Output the (X, Y) coordinate of the center of the cell containing the given text.  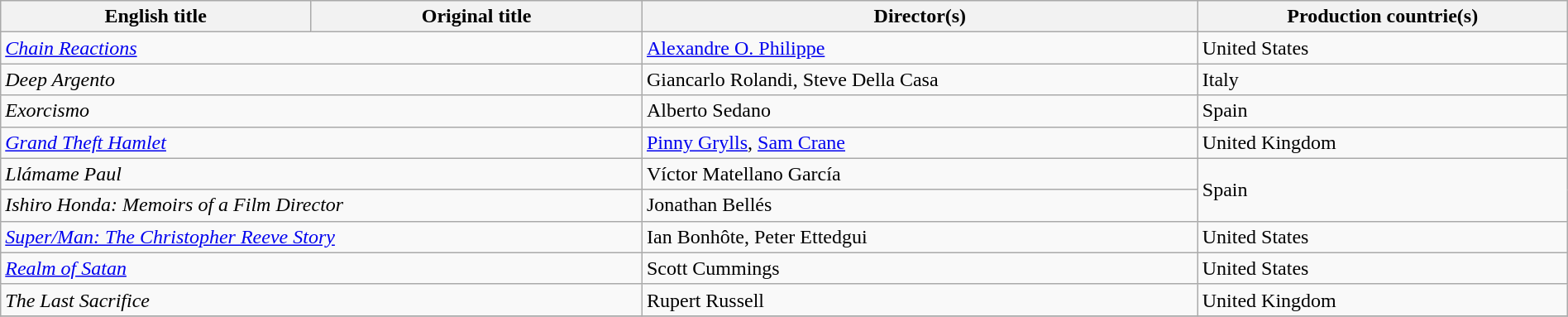
Ishiro Honda: Memoirs of a Film Director (322, 205)
Original title (476, 17)
Jonathan Bellés (920, 205)
Pinny Grylls, Sam Crane (920, 142)
Ian Bonhôte, Peter Ettedgui (920, 237)
Deep Argento (322, 79)
Rupert Russell (920, 300)
Exorcismo (322, 111)
Production countrie(s) (1383, 17)
Giancarlo Rolandi, Steve Della Casa (920, 79)
Super/Man: The Christopher Reeve Story (322, 237)
Chain Reactions (322, 48)
Llámame Paul (322, 174)
English title (155, 17)
Alexandre O. Philippe (920, 48)
Alberto Sedano (920, 111)
Scott Cummings (920, 268)
The Last Sacrifice (322, 300)
Víctor Matellano García (920, 174)
Director(s) (920, 17)
Realm of Satan (322, 268)
Italy (1383, 79)
Grand Theft Hamlet (322, 142)
